Detect which cell encompasses the target text, then output its [X, Y] center coordinate. 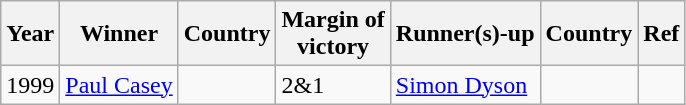
2&1 [333, 85]
Margin ofvictory [333, 34]
Ref [662, 34]
Simon Dyson [465, 85]
Runner(s)-up [465, 34]
Paul Casey [119, 85]
Winner [119, 34]
Year [30, 34]
1999 [30, 85]
